Determine the [x, y] coordinate at the center of the cell enclosing the given text.  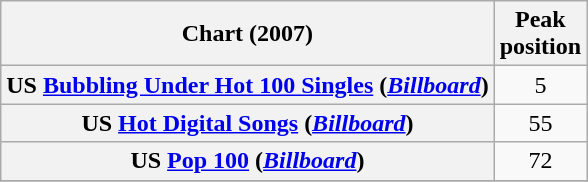
72 [540, 161]
55 [540, 123]
5 [540, 85]
US Bubbling Under Hot 100 Singles (Billboard) [248, 85]
Chart (2007) [248, 34]
Peakposition [540, 34]
US Hot Digital Songs (Billboard) [248, 123]
US Pop 100 (Billboard) [248, 161]
